Output the [x, y] coordinate of the center of the cell containing the given text.  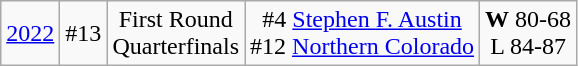
W 80-68 L 84-87 [528, 34]
#4 Stephen F. Austin #12 Northern Colorado [362, 34]
#13 [84, 34]
2022 [30, 34]
First Round Quarterfinals [176, 34]
